Return [x, y] of the center of cell containing provided text 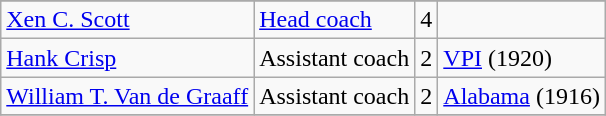
Xen C. Scott [128, 20]
4 [426, 20]
VPI (1920) [522, 58]
Head coach [334, 20]
Alabama (1916) [522, 96]
William T. Van de Graaff [128, 96]
Hank Crisp [128, 58]
